Scan for the cell matching the given text and deliver its (X, Y) coordinate at center. 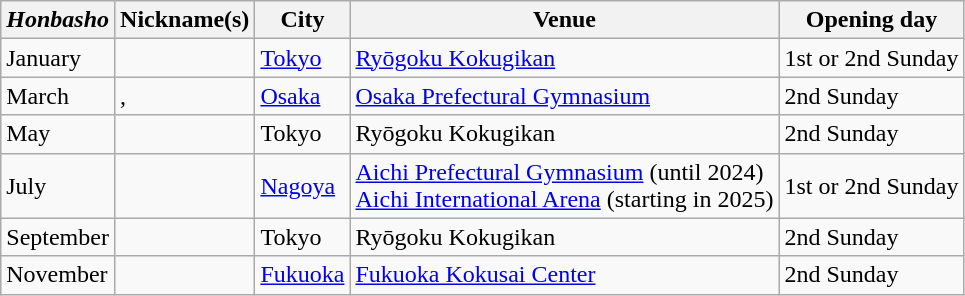
January (58, 58)
November (58, 275)
Honbasho (58, 20)
Fukuoka Kokusai Center (564, 275)
Aichi Prefectural Gymnasium (until 2024)Aichi International Arena (starting in 2025) (564, 186)
September (58, 237)
July (58, 186)
, (185, 96)
Osaka Prefectural Gymnasium (564, 96)
Venue (564, 20)
March (58, 96)
May (58, 134)
Nagoya (302, 186)
City (302, 20)
Nickname(s) (185, 20)
Fukuoka (302, 275)
Opening day (872, 20)
Osaka (302, 96)
